Determine the (X, Y) coordinate at the center of the cell enclosing the given text.  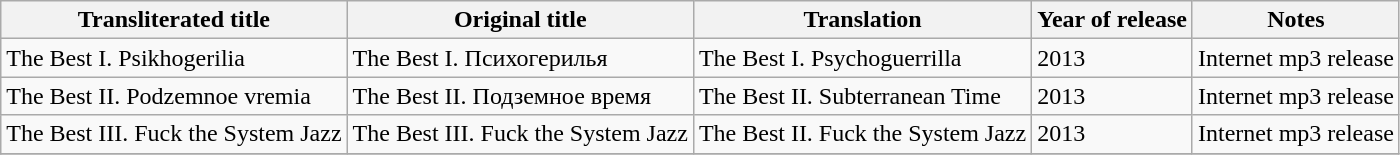
Year of release (1112, 20)
The Best I. Psychoguerrilla (862, 58)
The Best II. Podzemnoe vremia (174, 96)
Translation (862, 20)
Transliterated title (174, 20)
The Best II. Subterranean Time (862, 96)
The Best II. Подземное время (520, 96)
The Best I. Psikhogerilia (174, 58)
The Best II. Fuck the System Jazz (862, 134)
Original title (520, 20)
Notes (1296, 20)
The Best I. Психогерилья (520, 58)
